Output the (x, y) coordinate of the center of the cell containing the given text.  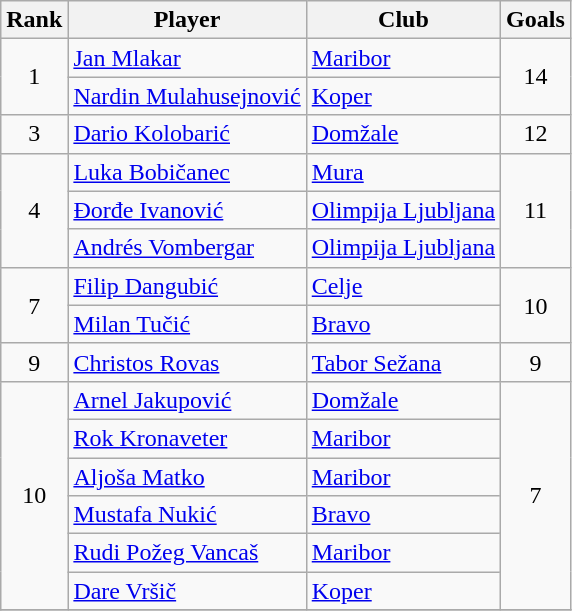
Club (403, 20)
Rank (34, 20)
Christos Rovas (187, 362)
11 (536, 210)
Jan Mlakar (187, 58)
Aljoša Matko (187, 477)
Mustafa Nukić (187, 515)
Luka Bobičanec (187, 172)
12 (536, 134)
Nardin Mulahusejnović (187, 96)
Player (187, 20)
14 (536, 77)
Rok Kronaveter (187, 438)
Tabor Sežana (403, 362)
Mura (403, 172)
Rudi Požeg Vancaš (187, 553)
Andrés Vombergar (187, 248)
Đorđe Ivanović (187, 210)
Filip Dangubić (187, 286)
Arnel Jakupović (187, 400)
Dario Kolobarić (187, 134)
Goals (536, 20)
3 (34, 134)
Milan Tučić (187, 324)
1 (34, 77)
Dare Vršič (187, 591)
Celje (403, 286)
4 (34, 210)
